Return the (X, Y) coordinate for the center point of the cell that contains the specified text.  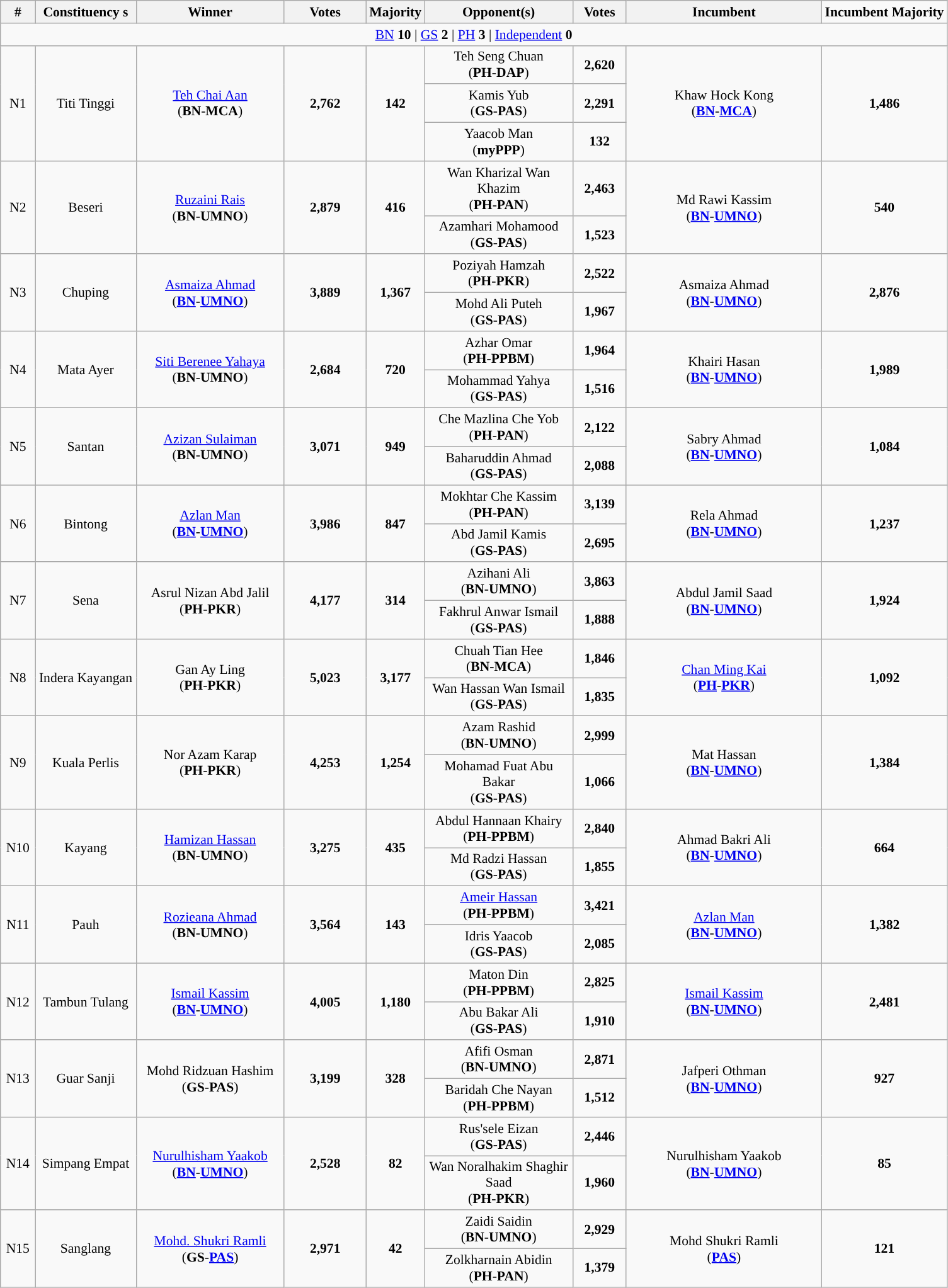
2,463 (600, 189)
4,177 (325, 601)
Incumbent (724, 12)
Beseri (86, 208)
1,989 (884, 370)
Baridah Che Nayan (PH-PPBM) (499, 1098)
Mokhtar Che Kassim (PH-PAN) (499, 504)
Pauh (86, 925)
927 (884, 1079)
Rozieana Ahmad (BN-UMNO) (210, 925)
2,528 (325, 1164)
3,275 (325, 848)
1,066 (600, 782)
1,180 (396, 1001)
Yaacob Man (myPPP) (499, 142)
2,085 (600, 943)
4,005 (325, 1001)
Opponent(s) (499, 12)
2,122 (600, 427)
Maton Din (PH-PPBM) (499, 983)
1,384 (884, 763)
1,092 (884, 678)
Bintong (86, 523)
2,825 (600, 983)
Chan Ming Kai (PH-PKR) (724, 678)
Sanglang (86, 1249)
Poziyah Hamzah (PH-PKR) (499, 273)
664 (884, 848)
3,177 (396, 678)
Zolkharnain Abidin (PH-PAN) (499, 1268)
1,237 (884, 523)
1,523 (600, 234)
Wan Kharizal Wan Khazim (PH-PAN) (499, 189)
4,253 (325, 763)
328 (396, 1079)
N10 (18, 848)
Teh Chai Aan (BN-MCA) (210, 103)
2,446 (600, 1136)
3,889 (325, 293)
Che Mazlina Che Yob (PH-PAN) (499, 427)
Sena (86, 601)
3,986 (325, 523)
Azam Rashid (BN-UMNO) (499, 736)
Azhar Omar (PH-PPBM) (499, 350)
2,871 (600, 1059)
314 (396, 601)
# (18, 12)
N6 (18, 523)
2,971 (325, 1249)
Kayang (86, 848)
N14 (18, 1164)
Guar Sanji (86, 1079)
Md Radzi Hassan (GS-PAS) (499, 867)
3,564 (325, 925)
Kamis Yub (GS-PAS) (499, 103)
2,088 (600, 466)
Winner (210, 12)
1,512 (600, 1098)
1,379 (600, 1268)
1,367 (396, 293)
85 (884, 1164)
Wan Noralhakim Shaghir Saad (PH-PKR) (499, 1183)
1,516 (600, 389)
Baharuddin Ahmad (GS-PAS) (499, 466)
540 (884, 208)
Mohamad Fuat Abu Bakar (GS-PAS) (499, 782)
Majority (396, 12)
142 (396, 103)
Khaw Hock Kong (BN-MCA) (724, 103)
2,481 (884, 1001)
Abdul Hannaan Khairy (PH-PPBM) (499, 829)
Azizan Sulaiman (BN-UMNO) (210, 447)
1,964 (600, 350)
Siti Berenee Yahaya (BN-UMNO) (210, 370)
Mohd Shukri Ramli (PAS) (724, 1249)
Afifi Osman (BN-UMNO) (499, 1059)
Abd Jamil Kamis (GS-PAS) (499, 543)
Zaidi Saidin (BN-UMNO) (499, 1229)
1,960 (600, 1183)
1,254 (396, 763)
435 (396, 848)
1,967 (600, 312)
Jafperi Othman (BN-UMNO) (724, 1079)
Mata Ayer (86, 370)
N11 (18, 925)
42 (396, 1249)
1,382 (884, 925)
1,855 (600, 867)
82 (396, 1164)
1,084 (884, 447)
Azamhari Mohamood (GS-PAS) (499, 234)
N15 (18, 1249)
Mohd. Shukri Ramli (GS-PAS) (210, 1249)
N7 (18, 601)
Ameir Hassan (PH-PPBM) (499, 906)
Santan (86, 447)
132 (600, 142)
949 (396, 447)
Rus'sele Eizan (GS-PAS) (499, 1136)
N13 (18, 1079)
Mohd Ridzuan Hashim (GS-PAS) (210, 1079)
N4 (18, 370)
Chuping (86, 293)
Tambun Tulang (86, 1001)
N2 (18, 208)
3,863 (600, 582)
416 (396, 208)
BN 10 | GS 2 | PH 3 | Independent 0 (474, 35)
N9 (18, 763)
Titi Tinggi (86, 103)
2,840 (600, 829)
1,924 (884, 601)
Idris Yaacob (GS-PAS) (499, 943)
121 (884, 1249)
143 (396, 925)
2,291 (600, 103)
N12 (18, 1001)
3,199 (325, 1079)
3,421 (600, 906)
1,486 (884, 103)
Khairi Hasan (BN-UMNO) (724, 370)
Gan Ay Ling (PH-PKR) (210, 678)
3,139 (600, 504)
Incumbent Majority (884, 12)
1,888 (600, 620)
2,999 (600, 736)
N5 (18, 447)
Abdul Jamil Saad (BN-UMNO) (724, 601)
847 (396, 523)
2,620 (600, 64)
Hamizan Hassan (BN-UMNO) (210, 848)
N3 (18, 293)
2,762 (325, 103)
N8 (18, 678)
Chuah Tian Hee (BN-MCA) (499, 659)
2,879 (325, 208)
2,876 (884, 293)
1,835 (600, 697)
Azihani Ali (BN-UMNO) (499, 582)
1,846 (600, 659)
Mohd Ali Puteh (GS-PAS) (499, 312)
3,071 (325, 447)
2,522 (600, 273)
Indera Kayangan (86, 678)
Teh Seng Chuan (PH-DAP) (499, 64)
Kuala Perlis (86, 763)
2,695 (600, 543)
Simpang Empat (86, 1164)
Ruzaini Rais (BN-UMNO) (210, 208)
2,684 (325, 370)
Sabry Ahmad (BN-UMNO) (724, 447)
Nor Azam Karap (PH-PKR) (210, 763)
1,910 (600, 1020)
Wan Hassan Wan Ismail (GS-PAS) (499, 697)
Rela Ahmad (BN-UMNO) (724, 523)
5,023 (325, 678)
720 (396, 370)
Mohammad Yahya (GS-PAS) (499, 389)
Fakhrul Anwar Ismail (GS-PAS) (499, 620)
Abu Bakar Ali (GS-PAS) (499, 1020)
N1 (18, 103)
Asrul Nizan Abd Jalil (PH-PKR) (210, 601)
Ahmad Bakri Ali (BN-UMNO) (724, 848)
Mat Hassan (BN-UMNO) (724, 763)
Md Rawi Kassim (BN-UMNO) (724, 208)
2,929 (600, 1229)
Constituency s (86, 12)
